Pinpoint the cell where the given text exists, returning its (X, Y) midpoint coordinate. 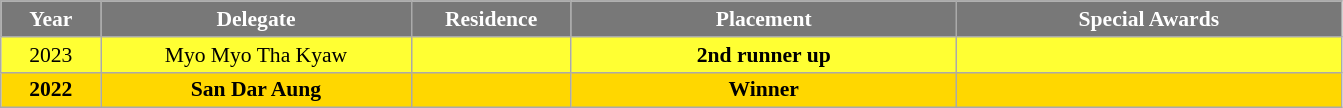
Residence (491, 19)
2nd runner up (764, 55)
2023 (51, 55)
Year (51, 19)
Myo Myo Tha Kyaw (256, 55)
2022 (51, 90)
Winner (764, 90)
Placement (764, 19)
San Dar Aung (256, 90)
Delegate (256, 19)
Special Awards (1148, 19)
